Return (X, Y) of the center of cell containing provided text 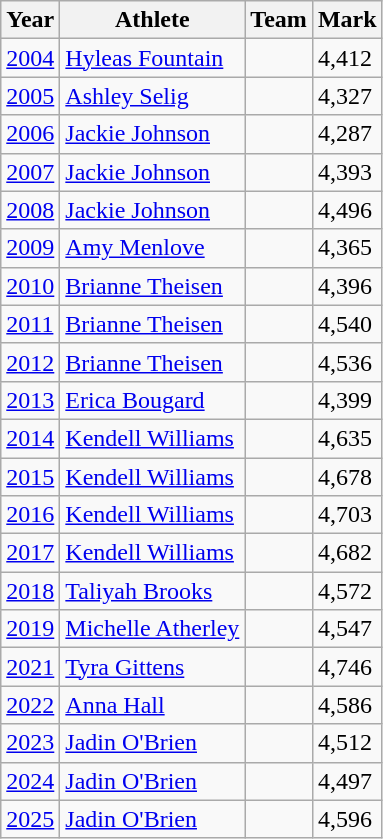
Taliyah Brooks (152, 591)
4,540 (347, 324)
2013 (30, 400)
Year (30, 20)
4,536 (347, 362)
2014 (30, 438)
Erica Bougard (152, 400)
Michelle Atherley (152, 629)
4,365 (347, 248)
2007 (30, 172)
4,596 (347, 819)
4,703 (347, 515)
Team (279, 20)
2015 (30, 477)
2005 (30, 96)
4,678 (347, 477)
Amy Menlove (152, 248)
2010 (30, 286)
2021 (30, 667)
4,327 (347, 96)
4,396 (347, 286)
2017 (30, 553)
Hyleas Fountain (152, 58)
4,287 (347, 134)
4,547 (347, 629)
2009 (30, 248)
4,496 (347, 210)
4,512 (347, 743)
2022 (30, 705)
Tyra Gittens (152, 667)
4,572 (347, 591)
4,399 (347, 400)
2006 (30, 134)
4,746 (347, 667)
4,412 (347, 58)
4,635 (347, 438)
2016 (30, 515)
4,586 (347, 705)
Anna Hall (152, 705)
2024 (30, 781)
2008 (30, 210)
2012 (30, 362)
4,682 (347, 553)
2019 (30, 629)
Mark (347, 20)
2011 (30, 324)
Athlete (152, 20)
2018 (30, 591)
2023 (30, 743)
2025 (30, 819)
4,393 (347, 172)
4,497 (347, 781)
2004 (30, 58)
Ashley Selig (152, 96)
